Identify which cell holds the provided text, then report its (X, Y) central coordinate. 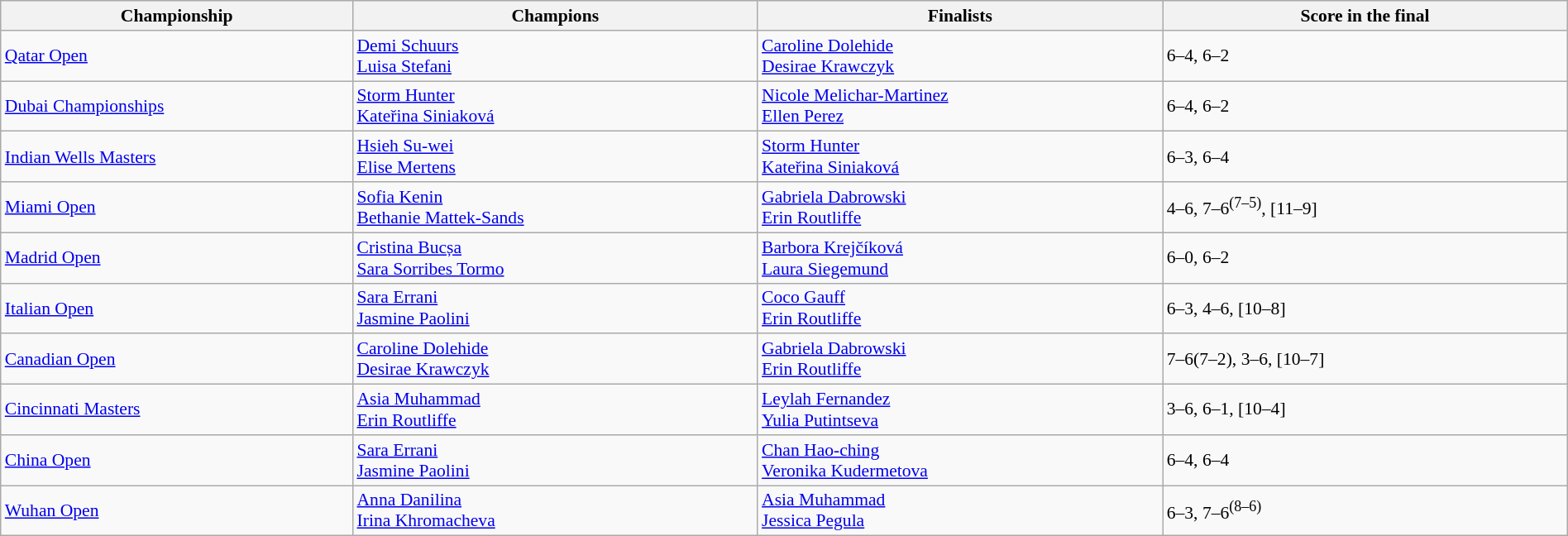
Indian Wells Masters (177, 157)
6–4, 6–4 (1365, 460)
6–0, 6–2 (1365, 258)
Dubai Championships (177, 106)
Italian Open (177, 308)
Coco Gauff Erin Routliffe (960, 308)
Wuhan Open (177, 511)
Champions (555, 16)
Hsieh Su-wei Elise Mertens (555, 157)
Score in the final (1365, 16)
Nicole Melichar-Martinez Ellen Perez (960, 106)
China Open (177, 460)
Finalists (960, 16)
7–6(7–2), 3–6, [10–7] (1365, 359)
3–6, 6–1, [10–4] (1365, 410)
Asia Muhammad Erin Routliffe (555, 410)
Championship (177, 16)
Qatar Open (177, 56)
Cristina Bucșa Sara Sorribes Tormo (555, 258)
Barbora Krejčíková Laura Siegemund (960, 258)
Miami Open (177, 207)
Cincinnati Masters (177, 410)
6–3, 6–4 (1365, 157)
6–3, 4–6, [10–8] (1365, 308)
Asia Muhammad Jessica Pegula (960, 511)
Anna Danilina Irina Khromacheva (555, 511)
Leylah Fernandez Yulia Putintseva (960, 410)
4–6, 7–6(7–5), [11–9] (1365, 207)
Sofia Kenin Bethanie Mattek-Sands (555, 207)
Madrid Open (177, 258)
6–3, 7–6(8–6) (1365, 511)
Chan Hao-ching Veronika Kudermetova (960, 460)
Canadian Open (177, 359)
Demi Schuurs Luisa Stefani (555, 56)
